Find where the given text appears and provide that cell's center as [x, y] coordinate. 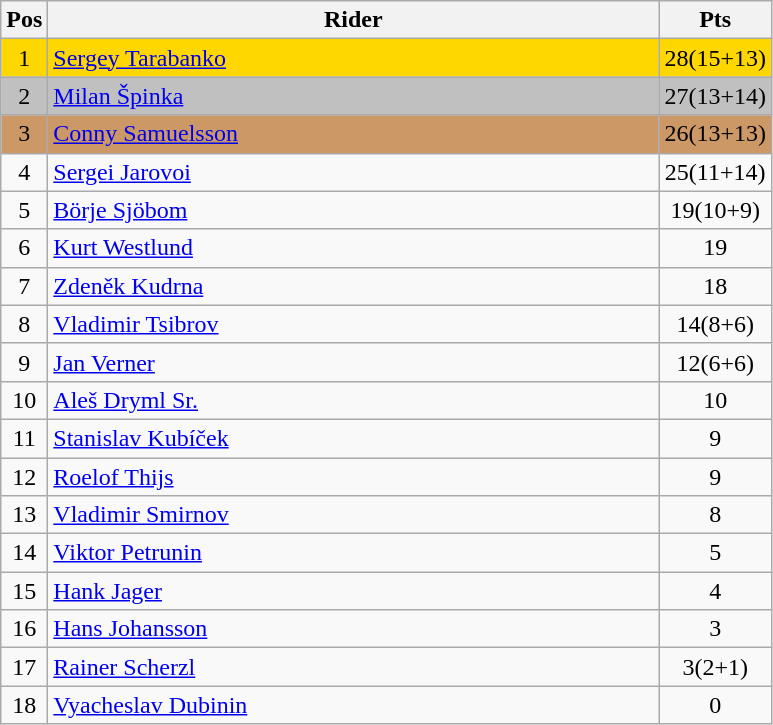
Sergei Jarovoi [354, 172]
11 [24, 438]
6 [24, 248]
Hans Johansson [354, 629]
Zdeněk Kudrna [354, 286]
15 [24, 591]
27(13+14) [716, 96]
Vladimir Tsibrov [354, 324]
Sergey Tarabanko [354, 58]
19(10+9) [716, 210]
17 [24, 667]
Rider [354, 20]
Kurt Westlund [354, 248]
Stanislav Kubíček [354, 438]
Börje Sjöbom [354, 210]
19 [716, 248]
1 [24, 58]
12 [24, 477]
13 [24, 515]
Rainer Scherzl [354, 667]
26(13+13) [716, 134]
Jan Verner [354, 362]
14(8+6) [716, 324]
2 [24, 96]
Hank Jager [354, 591]
3(2+1) [716, 667]
14 [24, 553]
28(15+13) [716, 58]
Aleš Dryml Sr. [354, 400]
25(11+14) [716, 172]
0 [716, 705]
12(6+6) [716, 362]
16 [24, 629]
Roelof Thijs [354, 477]
Pos [24, 20]
Viktor Petrunin [354, 553]
Vyacheslav Dubinin [354, 705]
Pts [716, 20]
Milan Špinka [354, 96]
Conny Samuelsson [354, 134]
7 [24, 286]
Vladimir Smirnov [354, 515]
